Return the (x, y) coordinate for the center point of the cell that contains the specified text.  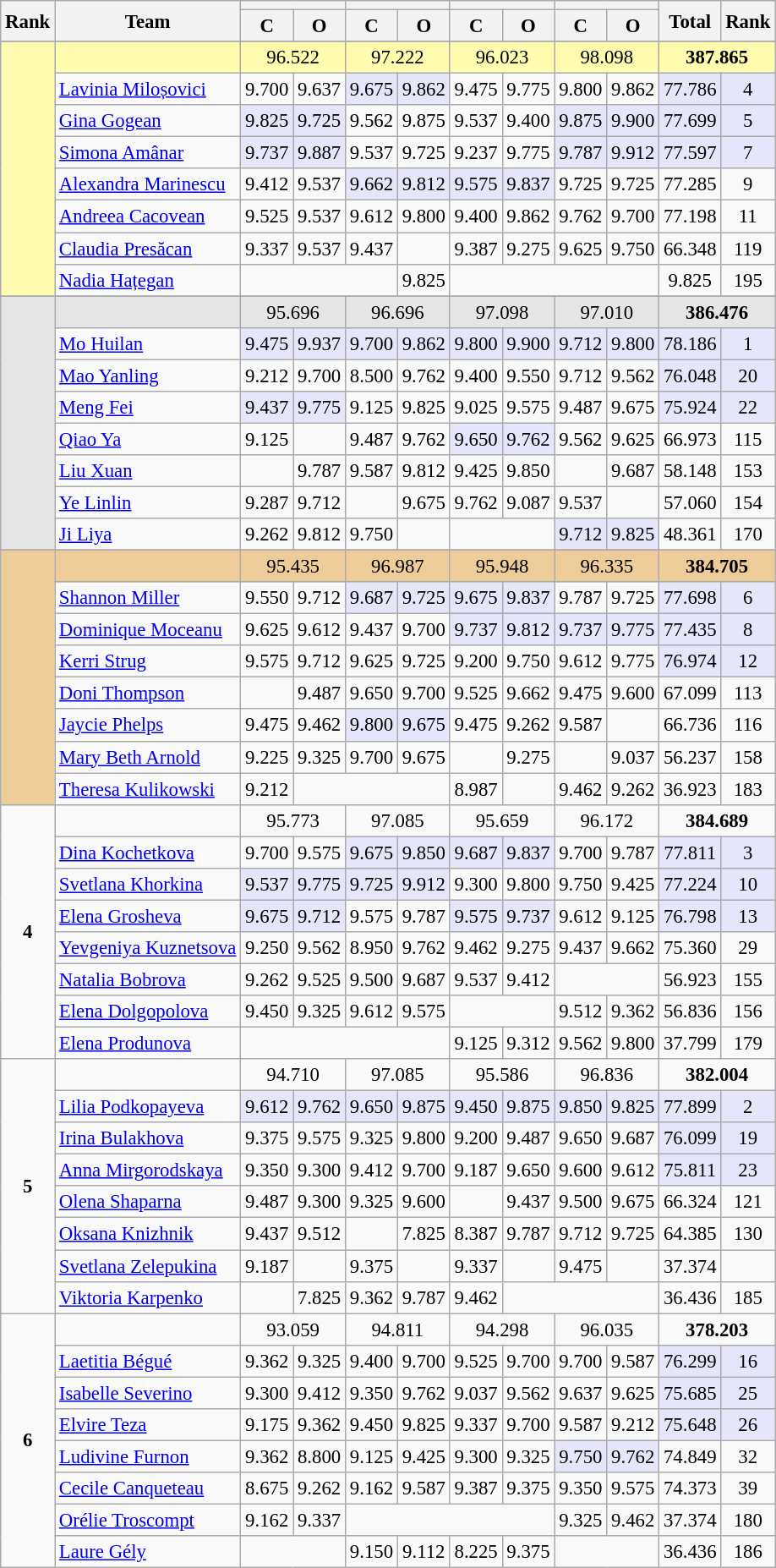
94.710 (293, 1075)
Mao Yanling (148, 376)
Cecile Canqueteau (148, 1489)
Nadia Hațegan (148, 280)
Viktoria Karpenko (148, 1297)
Liu Xuan (148, 471)
77.597 (690, 153)
382.004 (717, 1075)
39 (748, 1489)
Svetlana Zelepukina (148, 1266)
66.324 (690, 1202)
Qiao Ya (148, 439)
95.948 (502, 567)
116 (748, 726)
77.899 (690, 1107)
154 (748, 502)
96.522 (293, 58)
Lilia Podkopayeva (148, 1107)
Claudia Presăcan (148, 249)
32 (748, 1456)
77.285 (690, 185)
20 (748, 376)
Lavinia Miloșovici (148, 90)
37.799 (690, 1044)
Anna Mirgorodskaya (148, 1171)
11 (748, 217)
23 (748, 1171)
10 (748, 885)
36.923 (690, 789)
1 (748, 343)
186 (748, 1552)
66.973 (690, 439)
12 (748, 661)
9.250 (267, 948)
8 (748, 630)
387.865 (717, 58)
156 (748, 1012)
96.035 (607, 1330)
Natalia Bobrova (148, 979)
Mo Huilan (148, 343)
56.237 (690, 757)
66.736 (690, 726)
57.060 (690, 502)
96.987 (397, 567)
95.696 (293, 312)
Irina Bulakhova (148, 1138)
58.148 (690, 471)
56.923 (690, 979)
77.198 (690, 217)
74.849 (690, 1456)
9.225 (267, 757)
9 (748, 185)
75.685 (690, 1393)
9.287 (267, 502)
76.299 (690, 1361)
96.023 (502, 58)
7 (748, 153)
Dominique Moceanu (148, 630)
Doni Thompson (148, 694)
64.385 (690, 1234)
Ji Liya (148, 535)
Svetlana Khorkina (148, 885)
113 (748, 694)
26 (748, 1425)
Elena Grosheva (148, 916)
Laetitia Bégué (148, 1361)
Elena Dolgopolova (148, 1012)
16 (748, 1361)
75.811 (690, 1171)
8.987 (476, 789)
22 (748, 408)
183 (748, 789)
179 (748, 1044)
195 (748, 280)
67.099 (690, 694)
119 (748, 249)
180 (748, 1520)
155 (748, 979)
Mary Beth Arnold (148, 757)
8.675 (267, 1489)
Shannon Miller (148, 598)
158 (748, 757)
96.836 (607, 1075)
77.435 (690, 630)
8.950 (371, 948)
13 (748, 916)
76.048 (690, 376)
Yevgeniya Kuznetsova (148, 948)
76.099 (690, 1138)
9.937 (320, 343)
8.500 (371, 376)
19 (748, 1138)
95.586 (502, 1075)
96.696 (397, 312)
Jaycie Phelps (148, 726)
Kerri Strug (148, 661)
Meng Fei (148, 408)
77.786 (690, 90)
115 (748, 439)
77.698 (690, 598)
29 (748, 948)
96.335 (607, 567)
94.811 (397, 1330)
97.010 (607, 312)
170 (748, 535)
95.659 (502, 820)
Isabelle Severino (148, 1393)
Ludivine Furnon (148, 1456)
75.648 (690, 1425)
185 (748, 1297)
378.203 (717, 1330)
95.435 (293, 567)
9.112 (424, 1552)
Dina Kochetkova (148, 853)
93.059 (293, 1330)
Gina Gogean (148, 121)
77.699 (690, 121)
8.225 (476, 1552)
3 (748, 853)
Olena Shaparna (148, 1202)
Alexandra Marinescu (148, 185)
386.476 (717, 312)
96.172 (607, 820)
2 (748, 1107)
98.098 (607, 58)
Ye Linlin (148, 502)
Team (148, 21)
Orélie Troscompt (148, 1520)
9.150 (371, 1552)
153 (748, 471)
9.025 (476, 408)
8.800 (320, 1456)
76.798 (690, 916)
9.237 (476, 153)
48.361 (690, 535)
Theresa Kulikowski (148, 789)
94.298 (502, 1330)
8.387 (476, 1234)
78.186 (690, 343)
9.175 (267, 1425)
384.689 (717, 820)
130 (748, 1234)
56.836 (690, 1012)
75.924 (690, 408)
95.773 (293, 820)
9.312 (528, 1044)
384.705 (717, 567)
Laure Gély (148, 1552)
Total (690, 21)
Oksana Knizhnik (148, 1234)
97.098 (502, 312)
Andreea Cacovean (148, 217)
66.348 (690, 249)
25 (748, 1393)
121 (748, 1202)
9.887 (320, 153)
Elena Produnova (148, 1044)
77.224 (690, 885)
77.811 (690, 853)
9.087 (528, 502)
75.360 (690, 948)
Elvire Teza (148, 1425)
97.222 (397, 58)
76.974 (690, 661)
Simona Amânar (148, 153)
74.373 (690, 1489)
